Find where the given text appears and provide that cell's center as (x, y) coordinate. 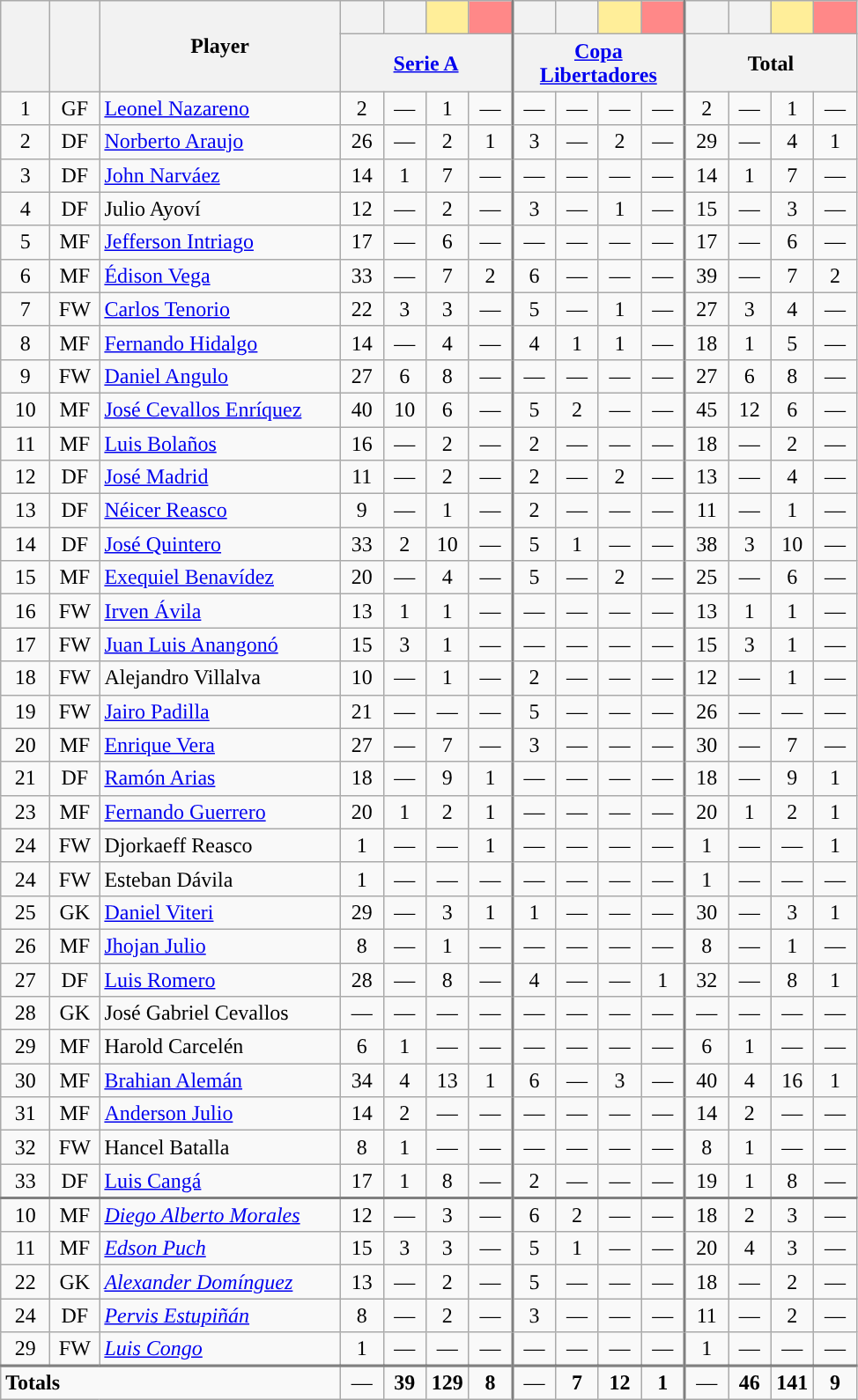
Exequiel Benavídez (220, 578)
Hancel Batalla (220, 1147)
Total (770, 63)
129 (447, 1382)
45 (706, 409)
Jhojan Julio (220, 946)
Leonel Nazareno (220, 108)
Daniel Viteri (220, 912)
Luis Cangá (220, 1181)
José Madrid (220, 477)
Carlos Tenorio (220, 309)
Pervis Estupiñán (220, 1315)
Esteban Dávila (220, 879)
Serie A (426, 63)
José Cevallos Enríquez (220, 409)
Luis Bolaños (220, 443)
GF (75, 108)
Player (220, 46)
Anderson Julio (220, 1114)
38 (706, 544)
141 (793, 1382)
Néicer Reasco (220, 511)
Édison Vega (220, 276)
Juan Luis Anangonó (220, 645)
Edson Puch (220, 1249)
Enrique Vera (220, 745)
Fernando Guerrero (220, 812)
Diego Alberto Morales (220, 1215)
Alexander Domínguez (220, 1282)
Luis Romero (220, 980)
Irven Ávila (220, 611)
José Quintero (220, 544)
Fernando Hidalgo (220, 343)
Luis Congo (220, 1349)
Totals (171, 1382)
46 (749, 1382)
23 (26, 812)
Alejandro Villalva (220, 678)
Jairo Padilla (220, 711)
José Gabriel Cevallos (220, 1013)
CopaLibertadores (598, 63)
Harold Carcelén (220, 1047)
Ramón Arias (220, 778)
Djorkaeff Reasco (220, 845)
Jefferson Intriago (220, 242)
Julio Ayoví (220, 209)
Brahian Alemán (220, 1080)
34 (361, 1080)
John Narváez (220, 175)
Daniel Angulo (220, 376)
31 (26, 1114)
Norberto Araujo (220, 142)
